Return the [X, Y] coordinate for the center point of the cell that contains the specified text.  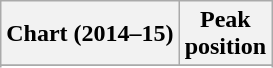
Peakposition [225, 34]
Chart (2014–15) [90, 34]
